Scan for the cell matching the given text and deliver its (x, y) coordinate at center. 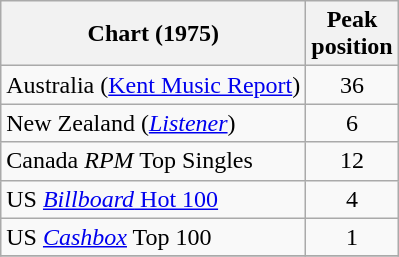
US Cashbox Top 100 (154, 237)
Chart (1975) (154, 34)
36 (352, 85)
New Zealand (Listener) (154, 123)
6 (352, 123)
US Billboard Hot 100 (154, 199)
12 (352, 161)
1 (352, 237)
Canada RPM Top Singles (154, 161)
Australia (Kent Music Report) (154, 85)
4 (352, 199)
Peak position (352, 34)
